Extract the [x, y] coordinate from the center of the cell holding the provided text.  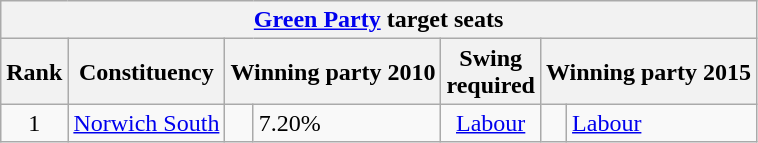
Constituency [146, 72]
1 [34, 123]
Green Party target seats [379, 20]
7.20% [347, 123]
Swingrequired [491, 72]
Norwich South [146, 123]
Winning party 2010 [333, 72]
Winning party 2015 [648, 72]
Rank [34, 72]
